Pinpoint the cell where the given text exists, returning its (X, Y) midpoint coordinate. 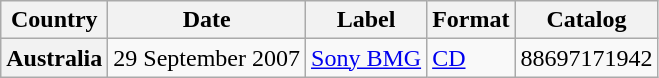
Catalog (586, 20)
Date (207, 20)
29 September 2007 (207, 58)
Australia (54, 58)
Label (366, 20)
CD (471, 58)
Sony BMG (366, 58)
88697171942 (586, 58)
Country (54, 20)
Format (471, 20)
